Identify which cell holds the provided text, then report its [x, y] central coordinate. 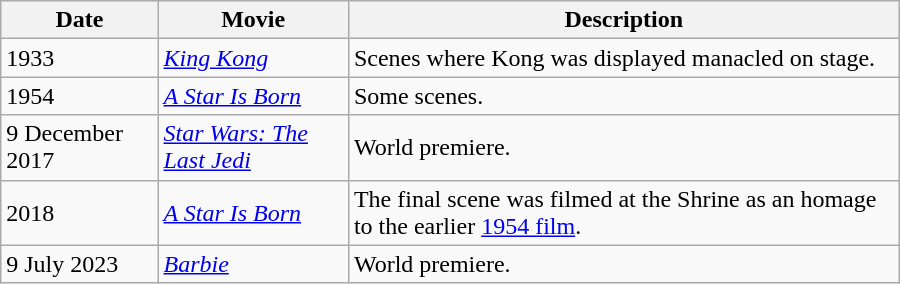
Star Wars: The Last Jedi [253, 148]
King Kong [253, 58]
9 December 2017 [80, 148]
1933 [80, 58]
2018 [80, 212]
Description [624, 20]
The final scene was filmed at the Shrine as an homage to the earlier 1954 film. [624, 212]
Barbie [253, 264]
Movie [253, 20]
9 July 2023 [80, 264]
Scenes where Kong was displayed manacled on stage. [624, 58]
1954 [80, 96]
Some scenes. [624, 96]
Date [80, 20]
